Pinpoint the cell where the given text exists, returning its (x, y) midpoint coordinate. 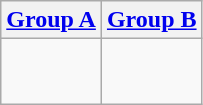
Group B (152, 20)
Group A (52, 20)
